Search for the cell housing the specified text and yield its (X, Y) center coordinate. 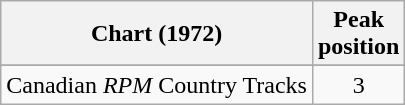
Canadian RPM Country Tracks (157, 85)
Chart (1972) (157, 34)
Peakposition (358, 34)
3 (358, 85)
